Find where the given text appears and provide that cell's center as (x, y) coordinate. 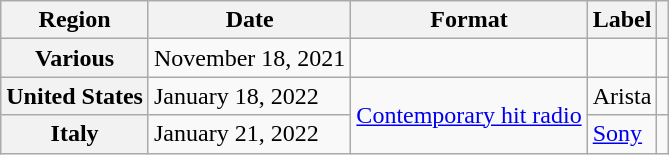
Format (469, 20)
Region (75, 20)
January 18, 2022 (249, 96)
Contemporary hit radio (469, 115)
Sony (622, 134)
Italy (75, 134)
November 18, 2021 (249, 58)
Various (75, 58)
Arista (622, 96)
Date (249, 20)
United States (75, 96)
Label (622, 20)
January 21, 2022 (249, 134)
